Search for the cell housing the specified text and yield its [x, y] center coordinate. 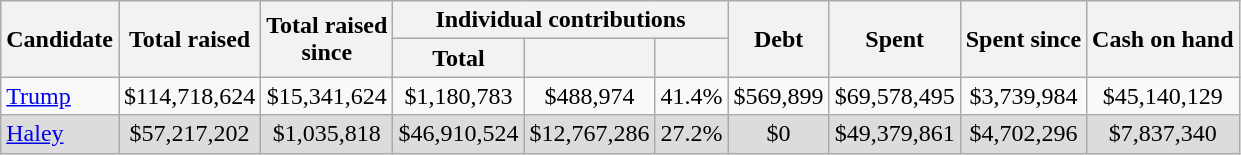
$57,217,202 [189, 134]
$46,910,524 [458, 134]
Haley [60, 134]
$488,974 [590, 96]
$0 [778, 134]
$69,578,495 [894, 96]
Debt [778, 39]
Total raised [189, 39]
$1,035,818 [327, 134]
$569,899 [778, 96]
41.4% [692, 96]
Spent [894, 39]
Cash on hand [1163, 39]
27.2% [692, 134]
Spent since [1023, 39]
$1,180,783 [458, 96]
$3,739,984 [1023, 96]
$49,379,861 [894, 134]
Total [458, 58]
Individual contributions [560, 20]
Total raisedsince [327, 39]
Trump [60, 96]
$4,702,296 [1023, 134]
Candidate [60, 39]
$7,837,340 [1163, 134]
$15,341,624 [327, 96]
$114,718,624 [189, 96]
$12,767,286 [590, 134]
$45,140,129 [1163, 96]
